Detect which cell encompasses the target text, then output its [X, Y] center coordinate. 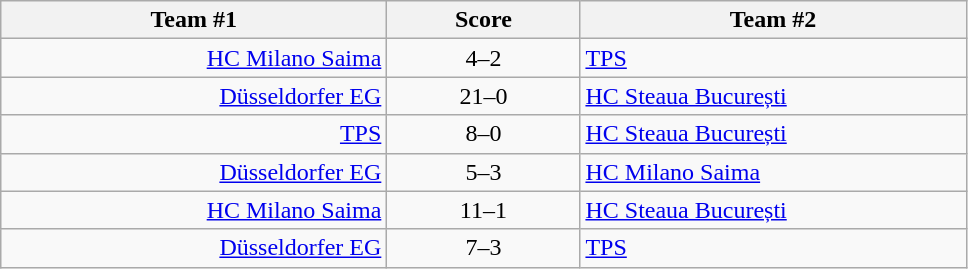
8–0 [484, 134]
21–0 [484, 96]
11–1 [484, 210]
Team #2 [773, 20]
4–2 [484, 58]
7–3 [484, 248]
5–3 [484, 172]
Score [484, 20]
Team #1 [194, 20]
